Search for the cell housing the specified text and yield its (x, y) center coordinate. 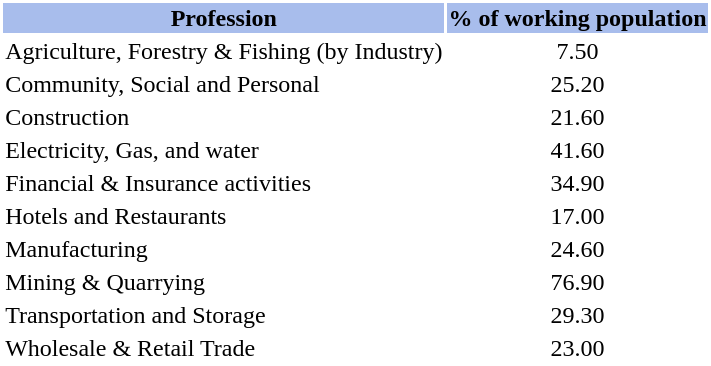
76.90 (578, 282)
17.00 (578, 216)
Manufacturing (224, 249)
34.90 (578, 183)
Financial & Insurance activities (224, 183)
Profession (224, 18)
Agriculture, Forestry & Fishing (by Industry) (224, 51)
Mining & Quarrying (224, 282)
23.00 (578, 348)
Electricity, Gas, and water (224, 150)
29.30 (578, 315)
Hotels and Restaurants (224, 216)
Wholesale & Retail Trade (224, 348)
% of working population (578, 18)
Construction (224, 117)
24.60 (578, 249)
25.20 (578, 84)
7.50 (578, 51)
Transportation and Storage (224, 315)
21.60 (578, 117)
41.60 (578, 150)
Community, Social and Personal (224, 84)
